Detect which cell encompasses the target text, then output its (x, y) center coordinate. 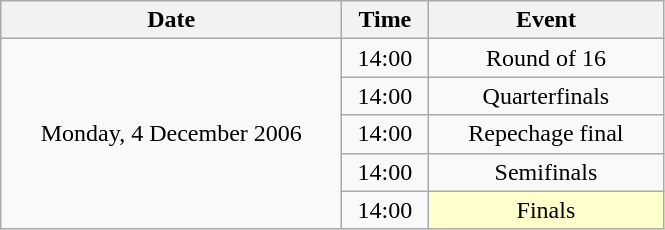
Round of 16 (546, 58)
Time (385, 20)
Event (546, 20)
Quarterfinals (546, 96)
Date (172, 20)
Repechage final (546, 134)
Monday, 4 December 2006 (172, 134)
Semifinals (546, 172)
Finals (546, 210)
